Extract the [X, Y] coordinate from the center of the cell holding the provided text.  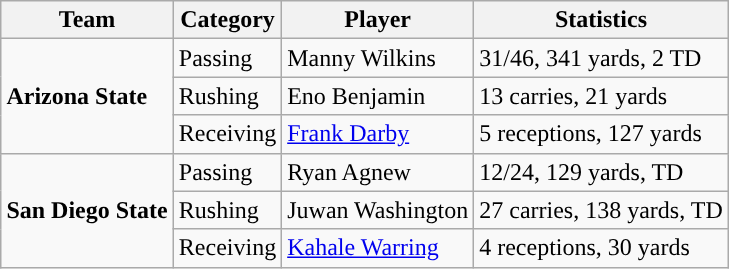
Arizona State [87, 96]
Ryan Agnew [378, 172]
Juwan Washington [378, 210]
27 carries, 138 yards, TD [602, 210]
Category [227, 20]
Eno Benjamin [378, 96]
Frank Darby [378, 134]
Team [87, 20]
San Diego State [87, 210]
Player [378, 20]
12/24, 129 yards, TD [602, 172]
31/46, 341 yards, 2 TD [602, 58]
4 receptions, 30 yards [602, 248]
Kahale Warring [378, 248]
5 receptions, 127 yards [602, 134]
13 carries, 21 yards [602, 96]
Statistics [602, 20]
Manny Wilkins [378, 58]
